Return the [x, y] coordinate for the center point of the cell that contains the specified text.  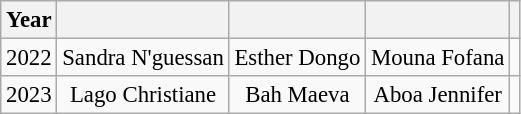
Sandra N'guessan [143, 58]
Esther Dongo [298, 58]
Mouna Fofana [438, 58]
Bah Maeva [298, 95]
2023 [29, 95]
Year [29, 20]
2022 [29, 58]
Lago Christiane [143, 95]
Aboa Jennifer [438, 95]
